For the text-containing cell, return its midpoint in (X, Y) coordinate format. 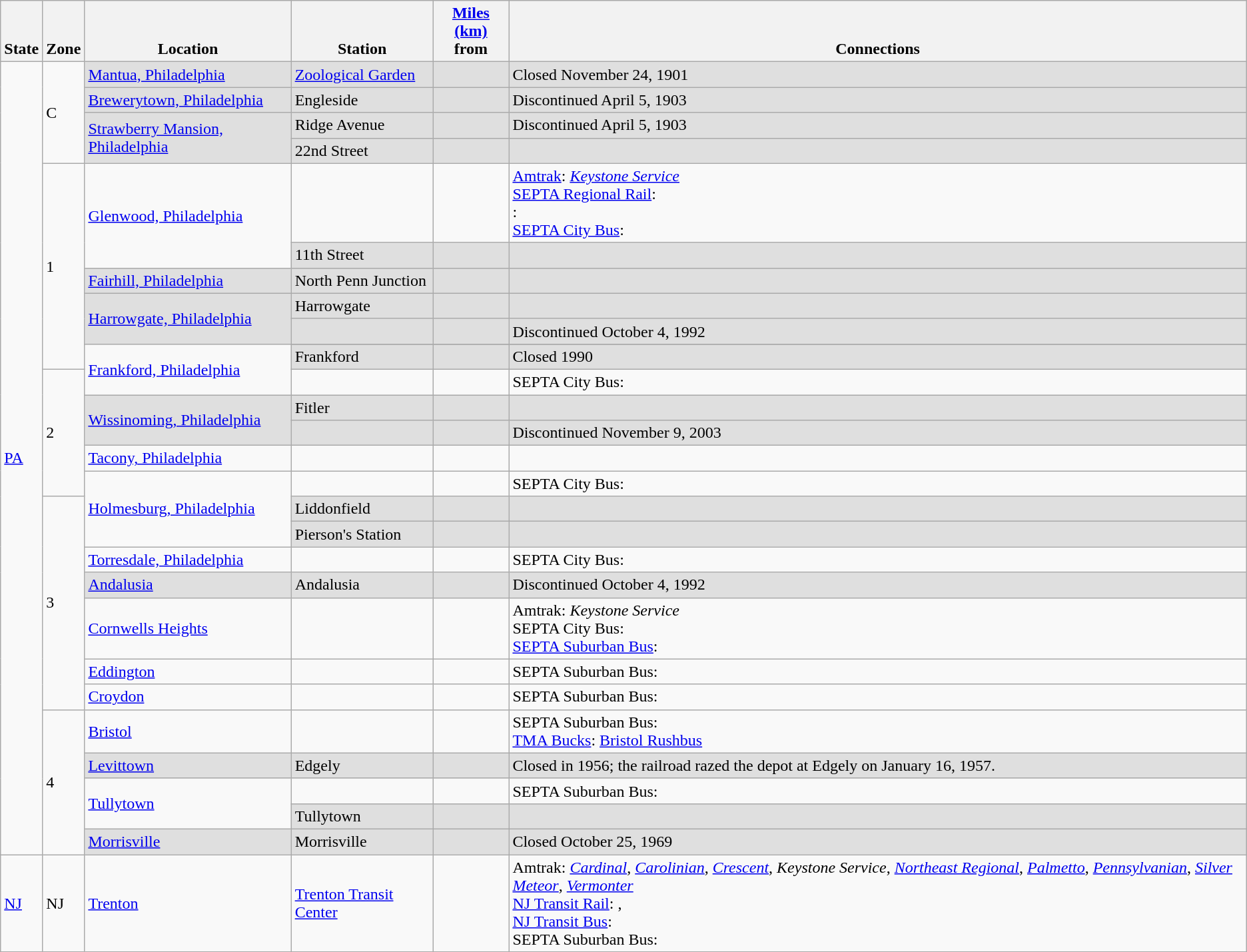
Closed November 24, 1901 (878, 75)
State (21, 31)
Closed in 1956; the railroad razed the depot at Edgely on January 16, 1957. (878, 765)
Harrowgate (362, 306)
Bristol (188, 731)
Cornwells Heights (188, 628)
Levittown (188, 765)
Mantua, Philadelphia (188, 75)
Harrowgate, Philadelphia (188, 318)
Closed October 25, 1969 (878, 841)
Eddington (188, 672)
11th Street (362, 255)
Edgely (362, 765)
3 (64, 603)
Croydon (188, 697)
Trenton (188, 903)
1 (64, 266)
C (64, 113)
Connections (878, 31)
Amtrak: Keystone Service SEPTA Regional Rail: : SEPTA City Bus: (878, 203)
Frankford, Philadelphia (188, 369)
Miles (km)from (471, 31)
Frankford (362, 356)
Ridge Avenue (362, 125)
Fitler (362, 407)
2 (64, 432)
Glenwood, Philadelphia (188, 216)
Brewerytown, Philadelphia (188, 100)
4 (64, 782)
Discontinued November 9, 2003 (878, 433)
Holmesburg, Philadelphia (188, 509)
Strawberry Mansion, Philadelphia (188, 138)
Tacony, Philadelphia (188, 458)
Zoological Garden (362, 75)
Amtrak: Keystone Service SEPTA City Bus: SEPTA Suburban Bus: (878, 628)
Engleside (362, 100)
Liddonfield (362, 509)
SEPTA Suburban Bus: TMA Bucks: Bristol Rushbus (878, 731)
PA (21, 458)
Station (362, 31)
Closed 1990 (878, 356)
North Penn Junction (362, 280)
Fairhill, Philadelphia (188, 280)
Torresdale, Philadelphia (188, 560)
22nd Street (362, 151)
Pierson's Station (362, 534)
Wissinoming, Philadelphia (188, 420)
Location (188, 31)
Zone (64, 31)
Trenton Transit Center (362, 903)
